Output the [X, Y] coordinate of the center of the cell containing the given text.  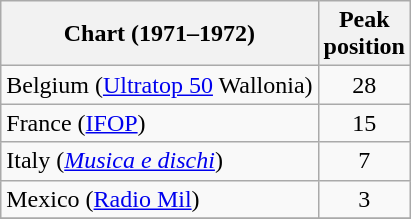
7 [364, 161]
Chart (1971–1972) [160, 34]
Italy (Musica e dischi) [160, 161]
28 [364, 85]
Mexico (Radio Mil) [160, 199]
Belgium (Ultratop 50 Wallonia) [160, 85]
15 [364, 123]
Peakposition [364, 34]
France (IFOP) [160, 123]
3 [364, 199]
